For the text-containing cell, return its midpoint in [x, y] coordinate format. 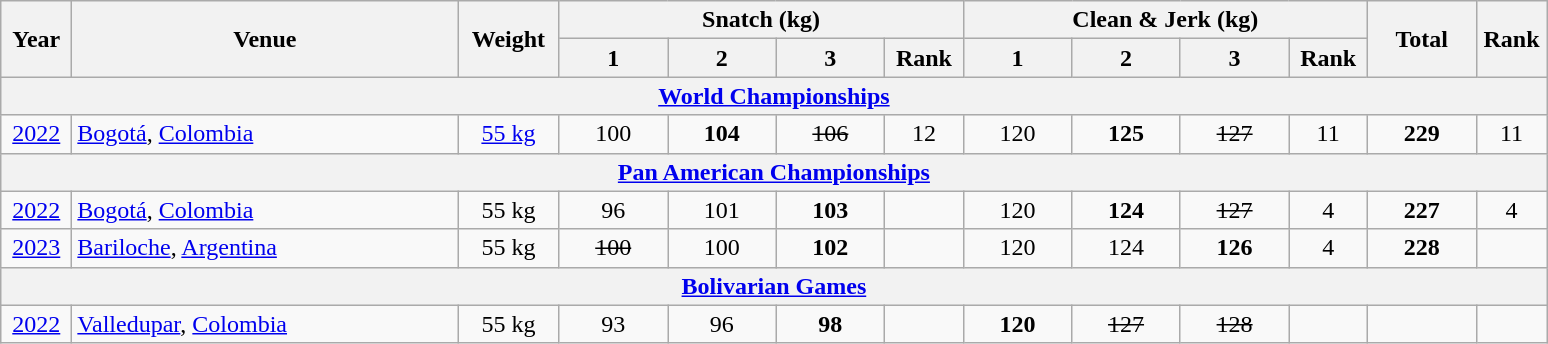
103 [830, 210]
104 [722, 134]
128 [1234, 324]
126 [1234, 248]
Valledupar, Colombia [265, 324]
Year [36, 39]
102 [830, 248]
2023 [36, 248]
98 [830, 324]
Bolivarian Games [774, 286]
Pan American Championships [774, 172]
World Championships [774, 96]
Bariloche, Argentina [265, 248]
125 [1126, 134]
Total [1422, 39]
106 [830, 134]
227 [1422, 210]
Snatch (kg) [761, 20]
Weight [508, 39]
Venue [265, 39]
12 [924, 134]
101 [722, 210]
228 [1422, 248]
93 [614, 324]
Clean & Jerk (kg) [1165, 20]
229 [1422, 134]
